Find where the given text appears and provide that cell's center as (x, y) coordinate. 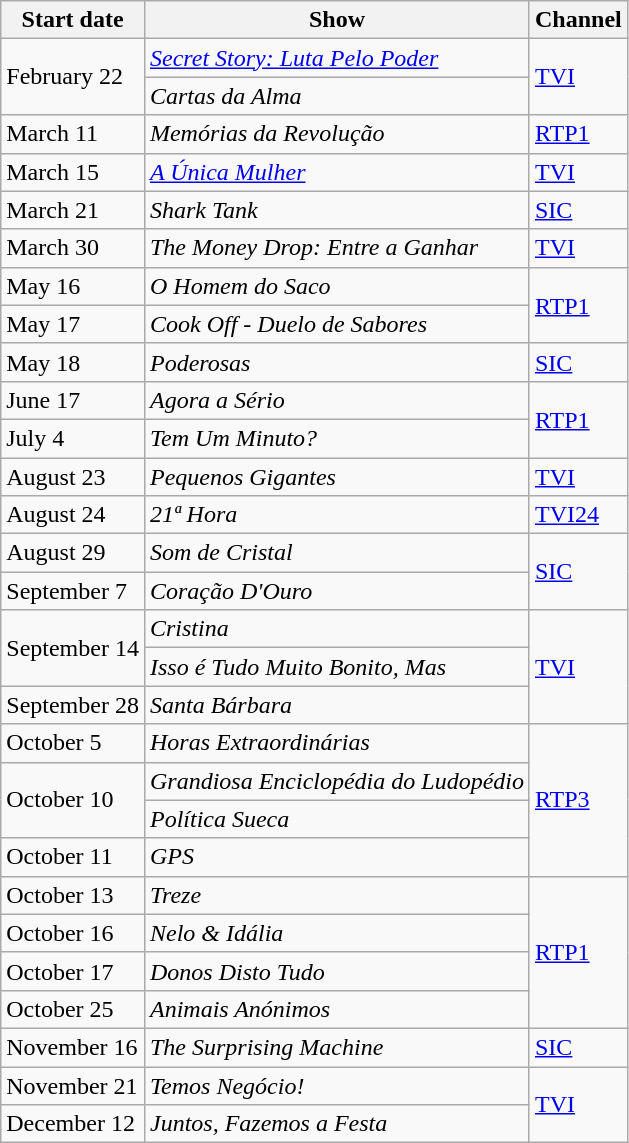
GPS (336, 857)
Shark Tank (336, 210)
TVI24 (578, 515)
May 17 (73, 324)
Agora a Sério (336, 400)
October 25 (73, 1009)
Temos Negócio! (336, 1085)
November 21 (73, 1085)
October 17 (73, 971)
The Money Drop: Entre a Ganhar (336, 248)
Cartas da Alma (336, 96)
October 13 (73, 895)
Animais Anónimos (336, 1009)
May 18 (73, 362)
October 16 (73, 933)
Start date (73, 20)
August 29 (73, 553)
RTP3 (578, 800)
Juntos, Fazemos a Festa (336, 1124)
A Única Mulher (336, 172)
Política Sueca (336, 819)
The Surprising Machine (336, 1047)
June 17 (73, 400)
Memórias da Revolução (336, 134)
Pequenos Gigantes (336, 477)
Tem Um Minuto? (336, 438)
September 28 (73, 705)
Santa Bárbara (336, 705)
March 15 (73, 172)
October 10 (73, 800)
Donos Disto Tudo (336, 971)
February 22 (73, 77)
Cook Off - Duelo de Sabores (336, 324)
Cristina (336, 629)
September 7 (73, 591)
December 12 (73, 1124)
Poderosas (336, 362)
October 11 (73, 857)
Grandiosa Enciclopédia do Ludopédio (336, 781)
Show (336, 20)
O Homem do Saco (336, 286)
November 16 (73, 1047)
Nelo & Idália (336, 933)
Horas Extraordinárias (336, 743)
Secret Story: Luta Pelo Poder (336, 58)
August 23 (73, 477)
March 11 (73, 134)
March 21 (73, 210)
Isso é Tudo Muito Bonito, Mas (336, 667)
October 5 (73, 743)
21ª Hora (336, 515)
Treze (336, 895)
March 30 (73, 248)
Som de Cristal (336, 553)
August 24 (73, 515)
Channel (578, 20)
July 4 (73, 438)
May 16 (73, 286)
Coração D'Ouro (336, 591)
September 14 (73, 648)
